Extract the (x, y) coordinate from the center of the cell holding the provided text.  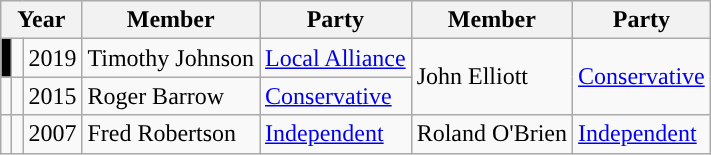
Timothy Johnson (171, 58)
2007 (52, 134)
Year (42, 20)
Fred Robertson (171, 134)
Roger Barrow (171, 96)
John Elliott (492, 77)
2015 (52, 96)
2019 (52, 58)
Roland O'Brien (492, 134)
Local Alliance (336, 58)
